Return the (x, y) coordinate for the center point of the cell that contains the specified text.  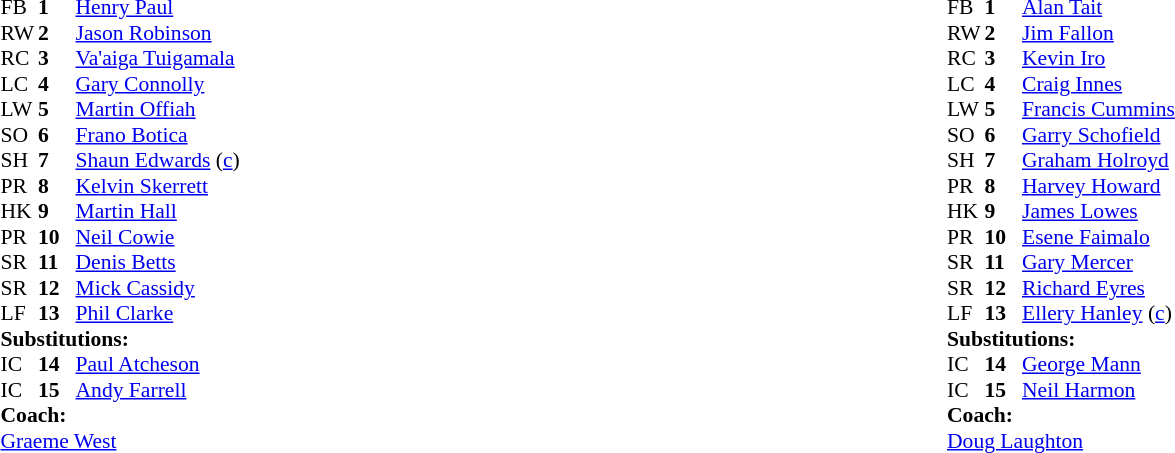
Andy Farrell (158, 390)
Gary Connolly (158, 84)
Harvey Howard (1098, 186)
Richard Eyres (1098, 288)
Gary Mercer (1098, 263)
Kelvin Skerrett (158, 186)
Mick Cassidy (158, 288)
Va'aiga Tuigamala (158, 59)
Denis Betts (158, 263)
Kevin Iro (1098, 59)
Ellery Hanley (c) (1098, 313)
Jason Robinson (158, 33)
Esene Faimalo (1098, 237)
Phil Clarke (158, 313)
George Mann (1098, 365)
James Lowes (1098, 211)
Neil Harmon (1098, 390)
Frano Botica (158, 135)
Garry Schofield (1098, 135)
Martin Offiah (158, 109)
Graham Holroyd (1098, 161)
Paul Atcheson (158, 365)
Jim Fallon (1098, 33)
Shaun Edwards (c) (158, 161)
Craig Innes (1098, 84)
Neil Cowie (158, 237)
Martin Hall (158, 211)
Francis Cummins (1098, 109)
